Extract the [x, y] coordinate from the center of the cell holding the provided text.  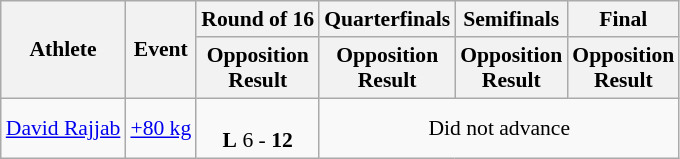
Quarterfinals [387, 19]
Round of 16 [258, 19]
+80 kg [160, 128]
David Rajjab [64, 128]
Event [160, 50]
Did not advance [499, 128]
Athlete [64, 50]
Final [623, 19]
L 6 - 12 [258, 128]
Semifinals [511, 19]
